Return the [x, y] coordinate for the center point of the cell that contains the specified text.  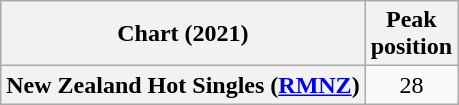
Chart (2021) [183, 34]
New Zealand Hot Singles (RMNZ) [183, 85]
Peakposition [411, 34]
28 [411, 85]
